From the cell containing the given text, extract its center point as [x, y] coordinate. 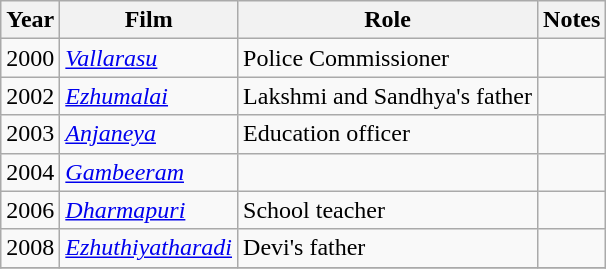
Role [388, 20]
Devi's father [388, 248]
Ezhuthiyatharadi [149, 248]
Dharmapuri [149, 210]
Notes [572, 20]
Film [149, 20]
Lakshmi and Sandhya's father [388, 96]
2004 [30, 172]
2003 [30, 134]
2006 [30, 210]
Ezhumalai [149, 96]
Gambeeram [149, 172]
Anjaneya [149, 134]
Police Commissioner [388, 58]
Vallarasu [149, 58]
Year [30, 20]
School teacher [388, 210]
2000 [30, 58]
Education officer [388, 134]
2002 [30, 96]
2008 [30, 248]
